Identify which cell holds the provided text, then report its [x, y] central coordinate. 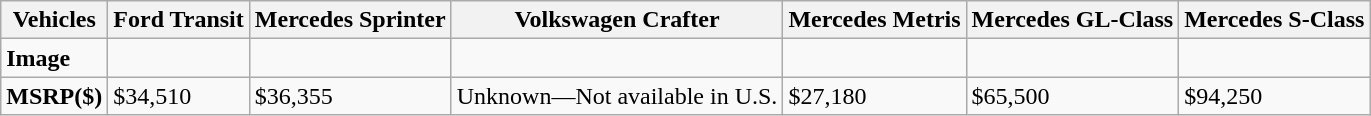
Ford Transit [179, 20]
$94,250 [1274, 96]
$34,510 [179, 96]
$27,180 [874, 96]
Unknown—Not available in U.S. [617, 96]
Image [54, 58]
MSRP($) [54, 96]
Vehicles [54, 20]
Volkswagen Crafter [617, 20]
Mercedes S-Class [1274, 20]
Mercedes Sprinter [350, 20]
Mercedes Metris [874, 20]
$36,355 [350, 96]
Mercedes GL-Class [1072, 20]
$65,500 [1072, 96]
